Extract the (x, y) coordinate from the center of the cell holding the provided text.  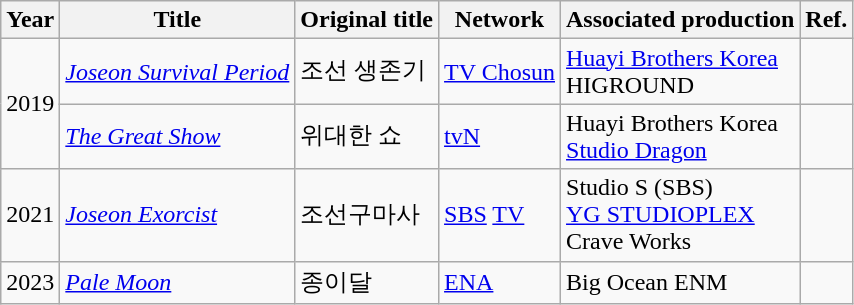
Joseon Survival Period (178, 72)
Big Ocean ENM (680, 282)
SBS TV (500, 215)
2021 (30, 215)
위대한 쇼 (367, 136)
Huayi Brothers KoreaStudio Dragon (680, 136)
tvN (500, 136)
Huayi Brothers KoreaHIGROUND (680, 72)
TV Chosun (500, 72)
조선구마사 (367, 215)
Title (178, 20)
Network (500, 20)
2023 (30, 282)
Year (30, 20)
Joseon Exorcist (178, 215)
The Great Show (178, 136)
조선 생존기 (367, 72)
Ref. (826, 20)
ENA (500, 282)
종이달 (367, 282)
2019 (30, 104)
Associated production (680, 20)
Pale Moon (178, 282)
Studio S (SBS)YG STUDIOPLEXCrave Works (680, 215)
Original title (367, 20)
